Search for the cell housing the specified text and yield its [X, Y] center coordinate. 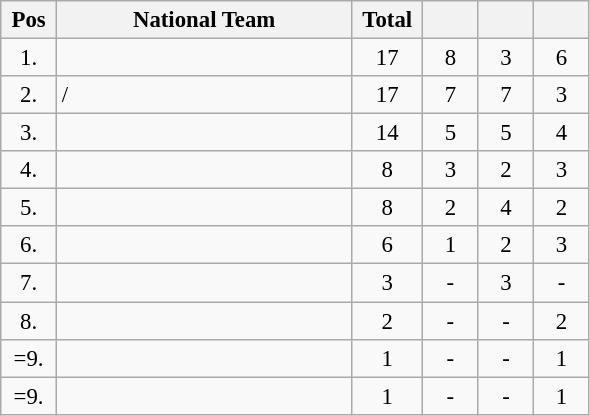
3. [29, 133]
14 [388, 133]
7. [29, 283]
4. [29, 170]
National Team [204, 20]
5. [29, 208]
6. [29, 245]
2. [29, 95]
8. [29, 321]
Total [388, 20]
Pos [29, 20]
1. [29, 58]
/ [204, 95]
